Capture the cell that displays the provided text and extract its [X, Y] central coordinate. 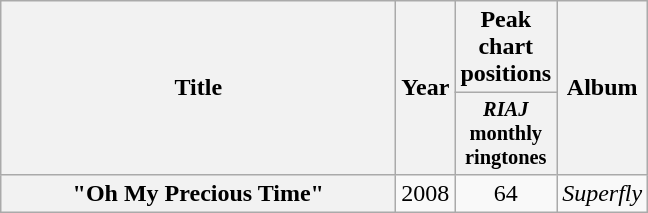
"Oh My Precious Time" [198, 193]
Year [426, 88]
Title [198, 88]
RIAJmonthlyringtones [506, 134]
Album [602, 88]
64 [506, 193]
2008 [426, 193]
Peak chart positions [506, 47]
Superfly [602, 193]
